Search for the cell housing the specified text and yield its [x, y] center coordinate. 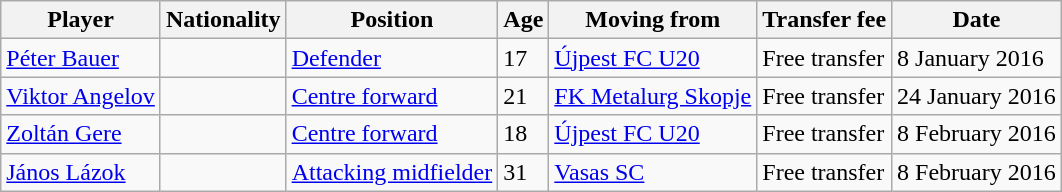
Age [524, 20]
Defender [392, 58]
János Lázok [81, 172]
Nationality [223, 20]
Viktor Angelov [81, 96]
18 [524, 134]
Attacking midfielder [392, 172]
Moving from [653, 20]
17 [524, 58]
Date [977, 20]
Player [81, 20]
Transfer fee [824, 20]
8 January 2016 [977, 58]
31 [524, 172]
24 January 2016 [977, 96]
Zoltán Gere [81, 134]
Péter Bauer [81, 58]
FK Metalurg Skopje [653, 96]
Position [392, 20]
Vasas SC [653, 172]
21 [524, 96]
